Output the (x, y) coordinate of the center of the cell containing the given text.  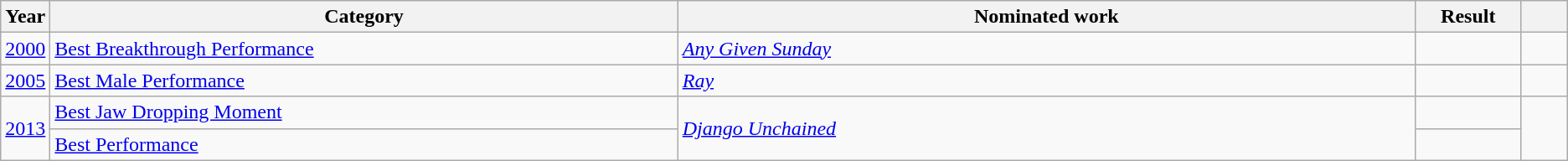
Result (1467, 17)
Category (364, 17)
Best Male Performance (364, 80)
2005 (25, 80)
Nominated work (1046, 17)
Best Performance (364, 144)
Best Breakthrough Performance (364, 49)
Any Given Sunday (1046, 49)
Django Unchained (1046, 128)
Year (25, 17)
Ray (1046, 80)
2000 (25, 49)
Best Jaw Dropping Moment (364, 112)
2013 (25, 128)
